Pinpoint the cell where the given text exists, returning its [X, Y] midpoint coordinate. 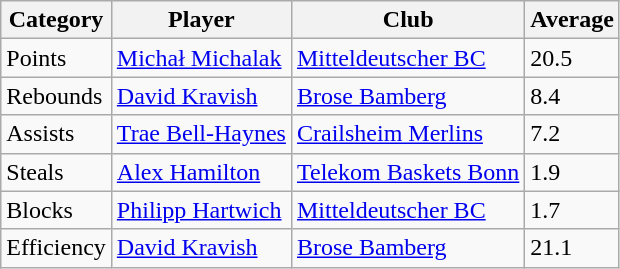
20.5 [572, 58]
Points [56, 58]
7.2 [572, 134]
Rebounds [56, 96]
Assists [56, 134]
1.7 [572, 210]
Steals [56, 172]
Alex Hamilton [201, 172]
Efficiency [56, 248]
Blocks [56, 210]
Average [572, 20]
Club [408, 20]
21.1 [572, 248]
Trae Bell-Haynes [201, 134]
Category [56, 20]
Crailsheim Merlins [408, 134]
Telekom Baskets Bonn [408, 172]
1.9 [572, 172]
Player [201, 20]
8.4 [572, 96]
Michał Michalak [201, 58]
Philipp Hartwich [201, 210]
